Provide the (X, Y) coordinate of the cell's center where the given text is located.  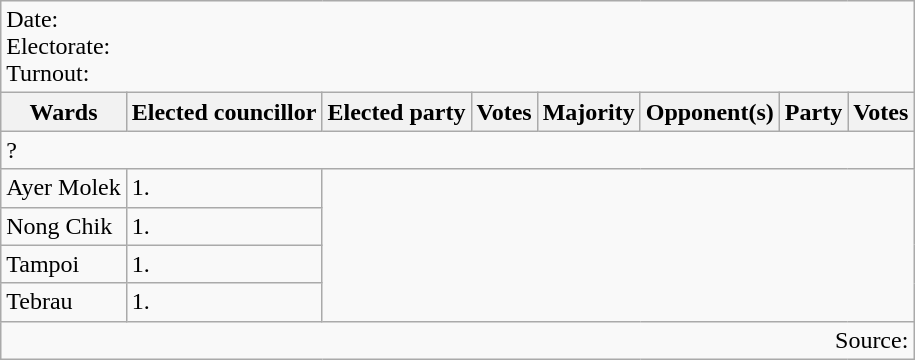
Date: Electorate: Turnout: (458, 47)
Source: (458, 340)
Majority (588, 112)
Tampoi (64, 264)
Nong Chik (64, 226)
Tebrau (64, 302)
? (458, 150)
Elected councillor (224, 112)
Party (813, 112)
Elected party (396, 112)
Opponent(s) (710, 112)
Wards (64, 112)
Ayer Molek (64, 188)
